Detect which cell encompasses the target text, then output its [X, Y] center coordinate. 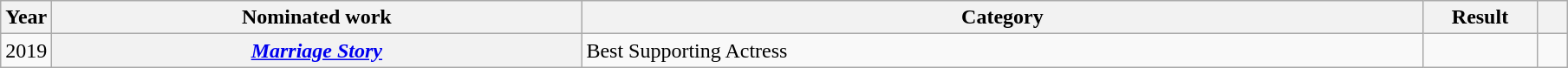
Best Supporting Actress [1002, 51]
2019 [26, 51]
Nominated work [317, 17]
Marriage Story [317, 51]
Category [1002, 17]
Year [26, 17]
Result [1480, 17]
